Return (X, Y) of the center of cell containing provided text 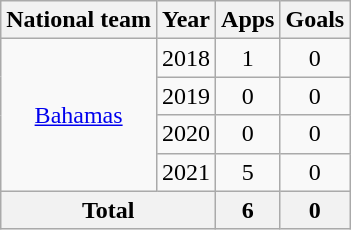
2021 (186, 172)
2019 (186, 96)
2018 (186, 58)
National team (79, 20)
Total (108, 210)
5 (248, 172)
6 (248, 210)
Year (186, 20)
1 (248, 58)
Goals (315, 20)
Bahamas (79, 115)
2020 (186, 134)
Apps (248, 20)
